Locate the cell with the specified text and output its (X, Y) center coordinate. 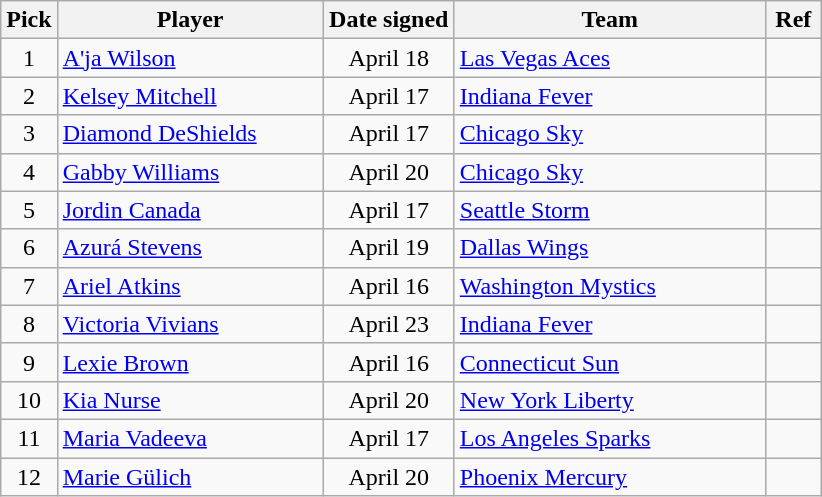
12 (29, 477)
9 (29, 362)
Team (610, 20)
Jordin Canada (190, 210)
8 (29, 324)
4 (29, 172)
April 19 (388, 248)
Gabby Williams (190, 172)
Kia Nurse (190, 400)
6 (29, 248)
Las Vegas Aces (610, 58)
10 (29, 400)
Connecticut Sun (610, 362)
11 (29, 438)
Kelsey Mitchell (190, 96)
Azurá Stevens (190, 248)
Phoenix Mercury (610, 477)
Diamond DeShields (190, 134)
Maria Vadeeva (190, 438)
Ariel Atkins (190, 286)
7 (29, 286)
Dallas Wings (610, 248)
Ref (793, 20)
Date signed (388, 20)
New York Liberty (610, 400)
1 (29, 58)
Lexie Brown (190, 362)
April 23 (388, 324)
Seattle Storm (610, 210)
Marie Gülich (190, 477)
Player (190, 20)
5 (29, 210)
Pick (29, 20)
April 18 (388, 58)
Victoria Vivians (190, 324)
Los Angeles Sparks (610, 438)
Washington Mystics (610, 286)
A'ja Wilson (190, 58)
3 (29, 134)
2 (29, 96)
